Output the [X, Y] coordinate of the center of the cell containing the given text.  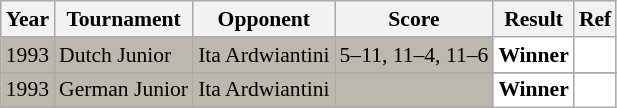
Ref [595, 19]
Result [534, 19]
5–11, 11–4, 11–6 [414, 55]
German Junior [124, 90]
Tournament [124, 19]
Opponent [264, 19]
Year [28, 19]
Dutch Junior [124, 55]
Score [414, 19]
